Identify which cell holds the provided text, then report its (x, y) central coordinate. 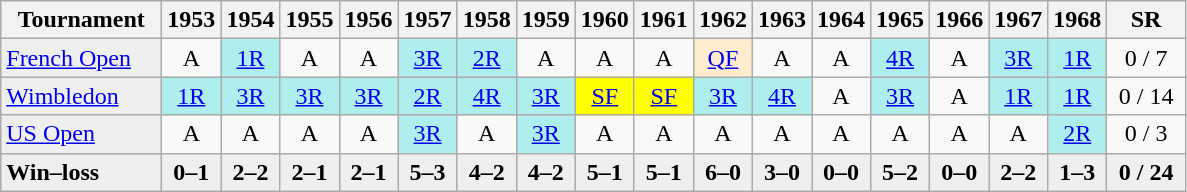
QF (722, 58)
3–0 (782, 172)
0 / 7 (1146, 58)
0 / 3 (1146, 134)
Tournament (82, 20)
1953 (192, 20)
1959 (546, 20)
1968 (1078, 20)
SR (1146, 20)
Win–loss (82, 172)
1958 (486, 20)
1966 (960, 20)
1955 (310, 20)
1–3 (1078, 172)
6–0 (722, 172)
1957 (428, 20)
1954 (250, 20)
0–1 (192, 172)
0 / 14 (1146, 96)
French Open (82, 58)
1967 (1018, 20)
1960 (604, 20)
Wimbledon (82, 96)
5–3 (428, 172)
1961 (664, 20)
US Open (82, 134)
1956 (368, 20)
0 / 24 (1146, 172)
1962 (722, 20)
1965 (900, 20)
1964 (842, 20)
1963 (782, 20)
5–2 (900, 172)
